For the text-containing cell, return its midpoint in [X, Y] coordinate format. 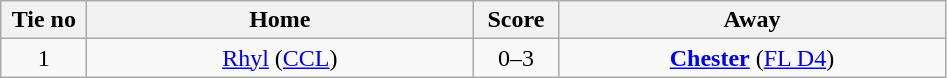
Score [516, 20]
Rhyl (CCL) [280, 58]
0–3 [516, 58]
Chester (FL D4) [752, 58]
1 [44, 58]
Home [280, 20]
Away [752, 20]
Tie no [44, 20]
